Extract the (x, y) coordinate from the center of the cell holding the provided text.  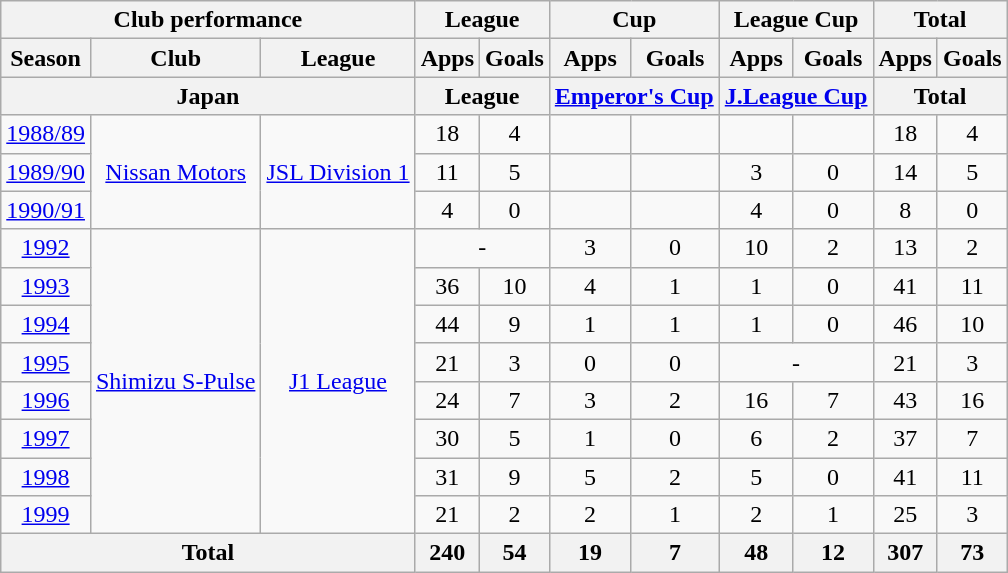
13 (905, 248)
37 (905, 438)
Club (175, 58)
Season (46, 58)
1994 (46, 324)
36 (447, 286)
19 (590, 553)
J.League Cup (796, 96)
25 (905, 515)
24 (447, 400)
1997 (46, 438)
Japan (208, 96)
6 (756, 438)
1990/91 (46, 210)
43 (905, 400)
48 (756, 553)
54 (515, 553)
1989/90 (46, 172)
8 (905, 210)
Cup (634, 20)
14 (905, 172)
1988/89 (46, 134)
307 (905, 553)
46 (905, 324)
44 (447, 324)
12 (833, 553)
JSL Division 1 (338, 172)
J1 League (338, 381)
1993 (46, 286)
73 (972, 553)
1992 (46, 248)
31 (447, 477)
Shimizu S-Pulse (175, 381)
Nissan Motors (175, 172)
30 (447, 438)
1996 (46, 400)
Club performance (208, 20)
240 (447, 553)
1995 (46, 362)
1999 (46, 515)
Emperor's Cup (634, 96)
League Cup (796, 20)
1998 (46, 477)
